Find where the given text appears and provide that cell's center as [X, Y] coordinate. 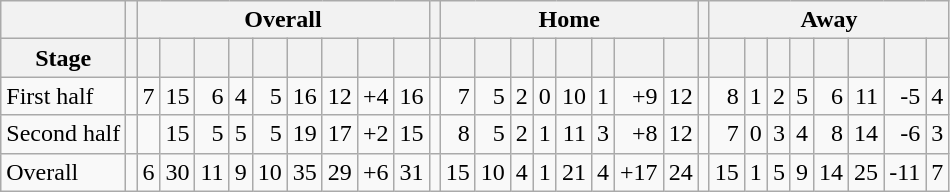
+9 [640, 96]
31 [412, 172]
24 [680, 172]
35 [304, 172]
-11 [905, 172]
30 [178, 172]
+6 [376, 172]
-5 [905, 96]
Home [569, 20]
17 [340, 134]
Away [829, 20]
+8 [640, 134]
+17 [640, 172]
First half [64, 96]
-6 [905, 134]
+2 [376, 134]
Second half [64, 134]
29 [340, 172]
19 [304, 134]
25 [866, 172]
21 [574, 172]
Stage [64, 58]
+4 [376, 96]
